Provide the (X, Y) coordinate of the cell's center where the given text is located.  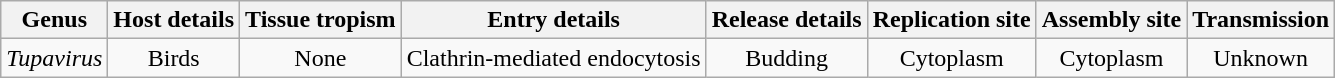
Budding (786, 58)
Host details (174, 20)
Release details (786, 20)
Entry details (554, 20)
Transmission (1261, 20)
Birds (174, 58)
Unknown (1261, 58)
Assembly site (1111, 20)
None (321, 58)
Genus (54, 20)
Clathrin-mediated endocytosis (554, 58)
Tupavirus (54, 58)
Replication site (952, 20)
Tissue tropism (321, 20)
